Provide the (X, Y) coordinate of the cell's center where the given text is located.  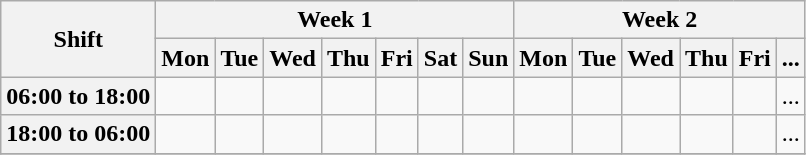
Week 1 (335, 20)
06:00 to 18:00 (78, 96)
Sat (440, 58)
Sun (488, 58)
Week 2 (660, 20)
18:00 to 06:00 (78, 134)
Shift (78, 39)
